Locate the cell with the specified text and output its [x, y] center coordinate. 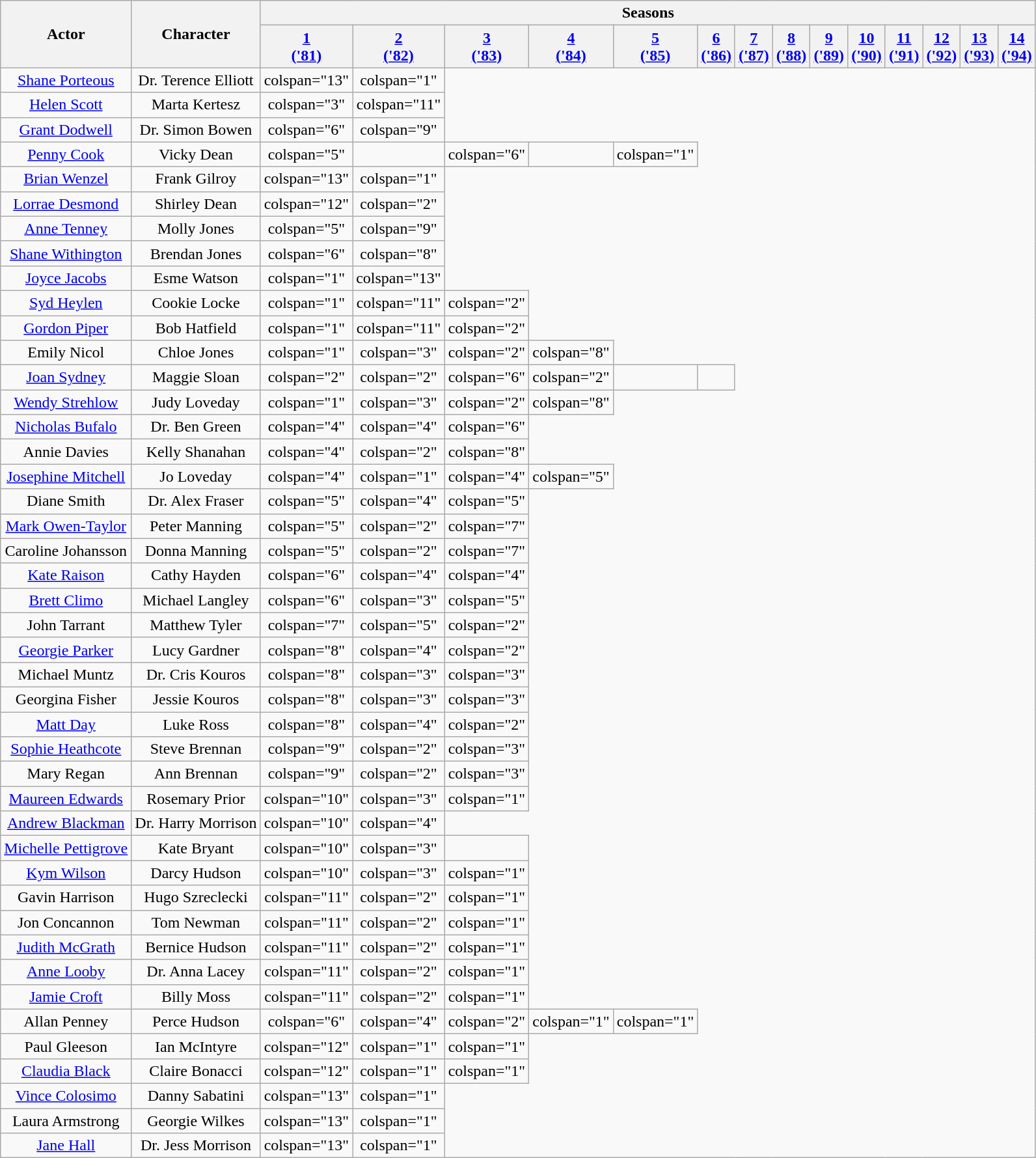
Laura Armstrong [66, 1120]
Georgina Fisher [66, 699]
Luke Ross [196, 724]
Jessie Kouros [196, 699]
Shane Porteous [66, 80]
Joyce Jacobs [66, 278]
6('86) [716, 47]
4('84) [571, 47]
1('81) [307, 47]
John Tarrant [66, 625]
Brian Wenzel [66, 179]
Character [196, 34]
Esme Watson [196, 278]
Matt Day [66, 724]
Dr. Harry Morrison [196, 823]
Gordon Piper [66, 327]
Marta Kertesz [196, 105]
11('91) [904, 47]
Dr. Ben Green [196, 427]
Darcy Hudson [196, 873]
Billy Moss [196, 997]
Allan Penney [66, 1021]
Michael Langley [196, 600]
Paul Gleeson [66, 1046]
3('83) [487, 47]
Kelly Shanahan [196, 452]
Jo Loveday [196, 476]
Helen Scott [66, 105]
Michael Muntz [66, 674]
Lorrae Desmond [66, 204]
9('89) [829, 47]
Donna Manning [196, 551]
Tom Newman [196, 922]
Grant Dodwell [66, 130]
Dr. Alex Fraser [196, 501]
Sophie Heathcote [66, 749]
Annie Davies [66, 452]
Nicholas Bufalo [66, 427]
Dr. Anna Lacey [196, 972]
Vince Colosimo [66, 1096]
Steve Brennan [196, 749]
Penny Cook [66, 154]
Bernice Hudson [196, 947]
Josephine Mitchell [66, 476]
Kym Wilson [66, 873]
Seasons [648, 13]
Ann Brennan [196, 774]
Diane Smith [66, 501]
Ian McIntyre [196, 1046]
Michelle Pettigrove [66, 848]
Gavin Harrison [66, 898]
Cookie Locke [196, 303]
Jane Hall [66, 1146]
Chloe Jones [196, 353]
Emily Nicol [66, 353]
Judy Loveday [196, 402]
Andrew Blackman [66, 823]
2('82) [399, 47]
8('88) [791, 47]
Anne Looby [66, 972]
Kate Raison [66, 575]
14('94) [1017, 47]
Kate Bryant [196, 848]
13('93) [979, 47]
Brett Climo [66, 600]
Cathy Hayden [196, 575]
Bob Hatfield [196, 327]
Caroline Johansson [66, 551]
Joan Sydney [66, 378]
Shane Withington [66, 253]
Frank Gilroy [196, 179]
Claire Bonacci [196, 1071]
Vicky Dean [196, 154]
Mark Owen-Taylor [66, 526]
Wendy Strehlow [66, 402]
Georgie Parker [66, 650]
Rosemary Prior [196, 799]
Jamie Croft [66, 997]
Actor [66, 34]
Georgie Wilkes [196, 1120]
Matthew Tyler [196, 625]
10('90) [867, 47]
7('87) [754, 47]
Mary Regan [66, 774]
Dr. Jess Morrison [196, 1146]
Molly Jones [196, 228]
Dr. Terence Elliott [196, 80]
Danny Sabatini [196, 1096]
Brendan Jones [196, 253]
Jon Concannon [66, 922]
Maggie Sloan [196, 378]
Perce Hudson [196, 1021]
Anne Tenney [66, 228]
12('92) [942, 47]
Hugo Szreclecki [196, 898]
Maureen Edwards [66, 799]
Syd Heylen [66, 303]
Peter Manning [196, 526]
Shirley Dean [196, 204]
Claudia Black [66, 1071]
Dr. Cris Kouros [196, 674]
Dr. Simon Bowen [196, 130]
Judith McGrath [66, 947]
Lucy Gardner [196, 650]
5('85) [655, 47]
